Scan for the cell matching the given text and deliver its (X, Y) coordinate at center. 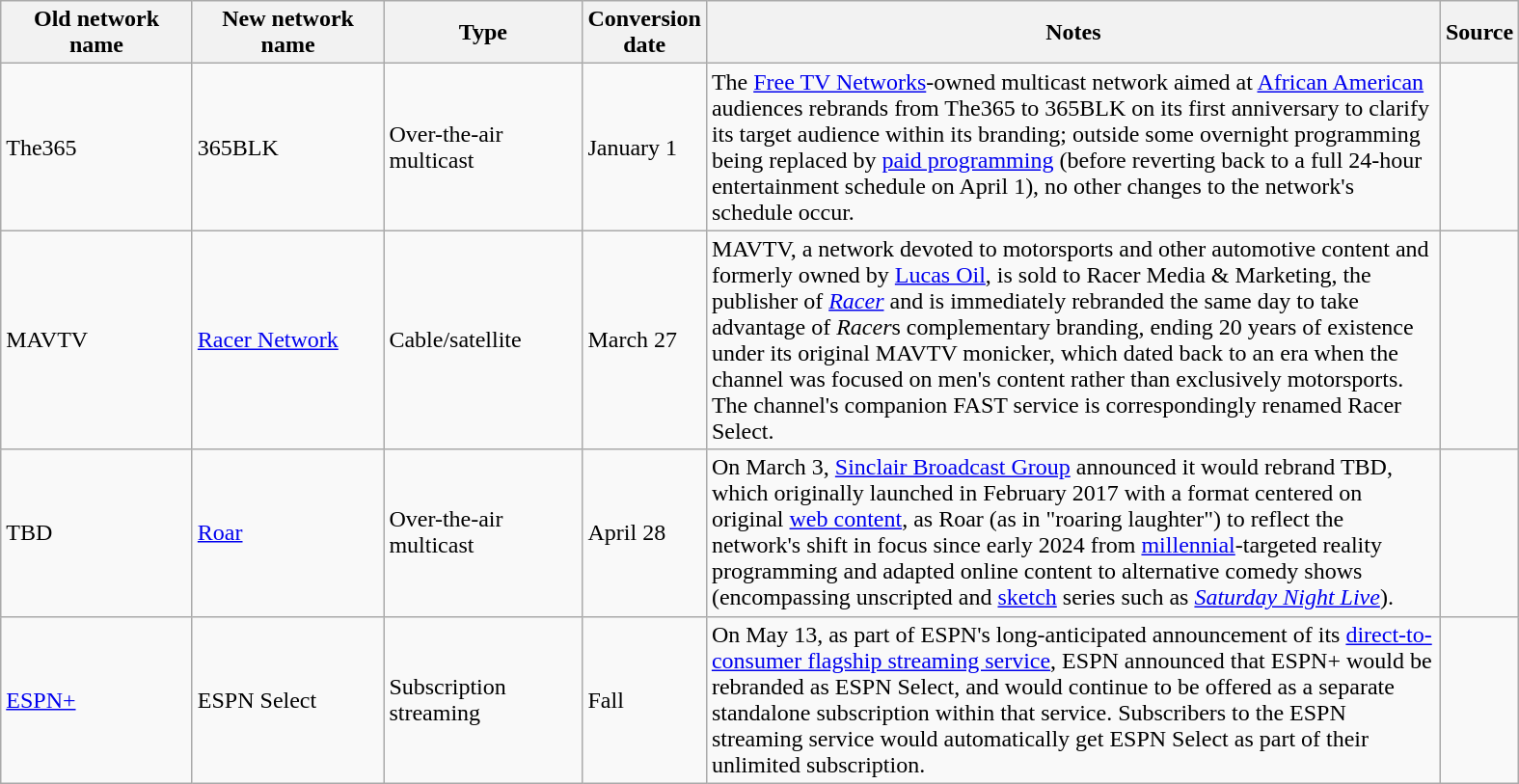
ESPN+ (96, 700)
The365 (96, 147)
ESPN Select (287, 700)
365BLK (287, 147)
Subscription streaming (483, 700)
Type (483, 33)
Fall (644, 700)
Conversion date (644, 33)
New networkname (287, 33)
MAVTV (96, 339)
TBD (96, 532)
Roar (287, 532)
Source (1479, 33)
Cable/satellite (483, 339)
April 28 (644, 532)
Racer Network (287, 339)
Old networkname (96, 33)
March 27 (644, 339)
January 1 (644, 147)
Notes (1072, 33)
